For the text-containing cell, return its midpoint in (x, y) coordinate format. 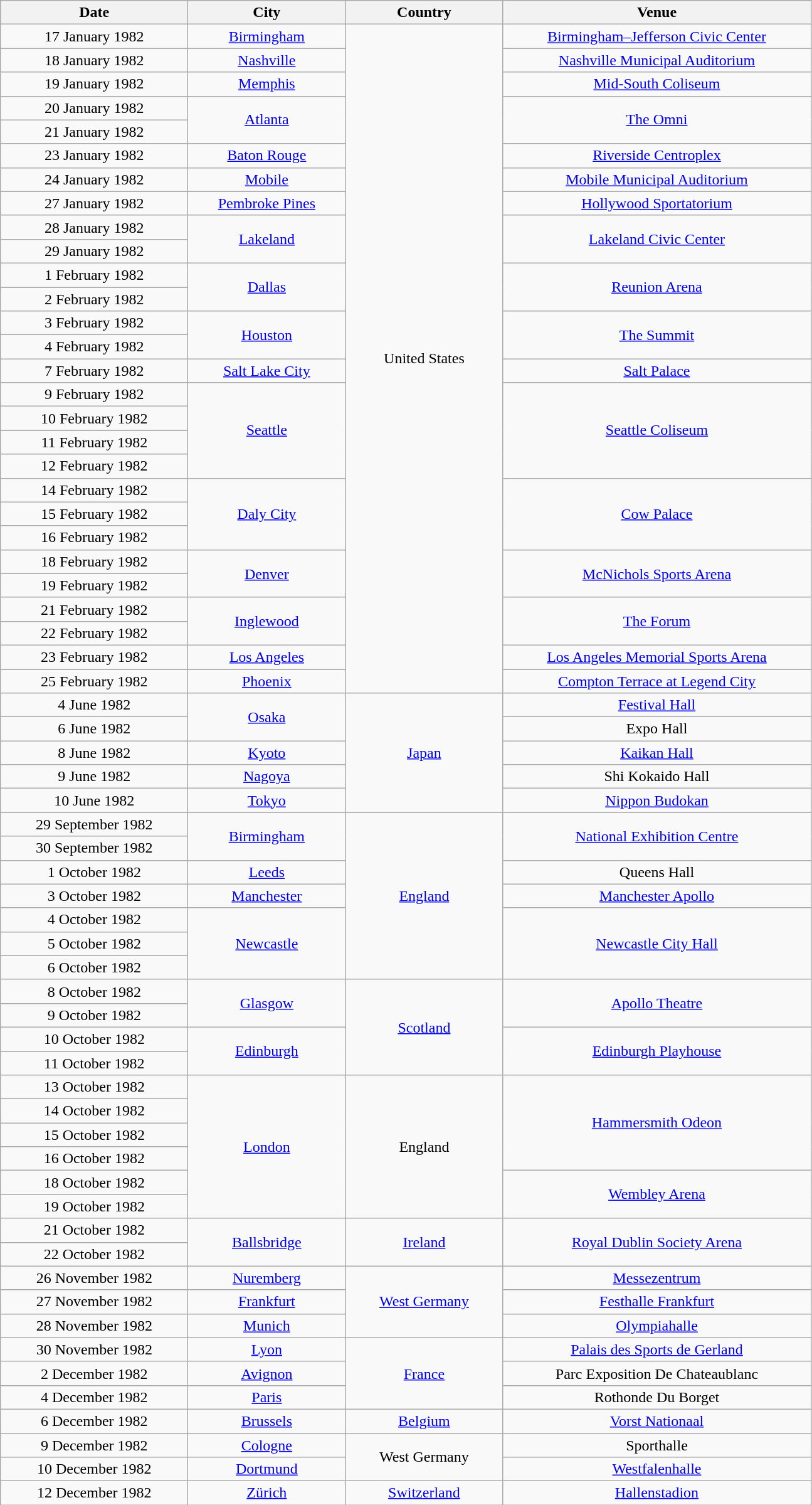
28 January 1982 (94, 227)
5 October 1982 (94, 944)
6 October 1982 (94, 967)
Memphis (267, 84)
10 December 1982 (94, 1469)
Baton Rouge (267, 156)
Newcastle City Hall (657, 944)
London (267, 1147)
30 November 1982 (94, 1349)
Westfalenhalle (657, 1469)
19 January 1982 (94, 84)
Mobile (267, 179)
Birmingham–Jefferson Civic Center (657, 36)
Parc Exposition De Chateaublanc (657, 1373)
Palais des Sports de Gerland (657, 1349)
29 January 1982 (94, 251)
18 October 1982 (94, 1183)
20 January 1982 (94, 108)
Pembroke Pines (267, 203)
Manchester Apollo (657, 896)
21 January 1982 (94, 132)
29 September 1982 (94, 824)
Cologne (267, 1445)
2 December 1982 (94, 1373)
Riverside Centroplex (657, 156)
16 October 1982 (94, 1159)
Hallenstadion (657, 1493)
Dortmund (267, 1469)
27 January 1982 (94, 203)
9 February 1982 (94, 395)
Mid-South Coliseum (657, 84)
21 February 1982 (94, 609)
25 February 1982 (94, 681)
The Omni (657, 120)
Edinburgh (267, 1051)
27 November 1982 (94, 1302)
Tokyo (267, 800)
14 February 1982 (94, 490)
10 June 1982 (94, 800)
Compton Terrace at Legend City (657, 681)
4 October 1982 (94, 920)
4 June 1982 (94, 705)
8 June 1982 (94, 753)
23 January 1982 (94, 156)
3 February 1982 (94, 323)
Japan (424, 753)
Cow Palace (657, 514)
22 October 1982 (94, 1254)
Switzerland (424, 1493)
Expo Hall (657, 729)
Sporthalle (657, 1445)
18 January 1982 (94, 60)
21 October 1982 (94, 1230)
Scotland (424, 1027)
Los Angeles (267, 657)
Frankfurt (267, 1302)
10 October 1982 (94, 1039)
Reunion Arena (657, 287)
10 February 1982 (94, 418)
Dallas (267, 287)
Rothonde Du Borget (657, 1397)
Houston (267, 335)
12 February 1982 (94, 466)
7 February 1982 (94, 371)
11 February 1982 (94, 442)
Manchester (267, 896)
Ireland (424, 1242)
Salt Lake City (267, 371)
Festhalle Frankfurt (657, 1302)
6 December 1982 (94, 1421)
Paris (267, 1397)
Nippon Budokan (657, 800)
Venue (657, 13)
1 February 1982 (94, 275)
Hammersmith Odeon (657, 1123)
United States (424, 359)
Glasgow (267, 1003)
Shi Kokaido Hall (657, 777)
19 October 1982 (94, 1206)
Daly City (267, 514)
Belgium (424, 1421)
Phoenix (267, 681)
9 October 1982 (94, 1015)
Royal Dublin Society Arena (657, 1242)
Lakeland Civic Center (657, 239)
Country (424, 13)
11 October 1982 (94, 1063)
Avignon (267, 1373)
30 September 1982 (94, 848)
National Exhibition Centre (657, 836)
4 December 1982 (94, 1397)
McNichols Sports Arena (657, 573)
Inglewood (267, 621)
17 January 1982 (94, 36)
Messezentrum (657, 1278)
8 October 1982 (94, 991)
22 February 1982 (94, 633)
France (424, 1373)
Munich (267, 1326)
Olympiahalle (657, 1326)
6 June 1982 (94, 729)
Brussels (267, 1421)
Apollo Theatre (657, 1003)
Nuremberg (267, 1278)
Seattle Coliseum (657, 430)
Edinburgh Playhouse (657, 1051)
Zürich (267, 1493)
12 December 1982 (94, 1493)
2 February 1982 (94, 299)
26 November 1982 (94, 1278)
Newcastle (267, 944)
Date (94, 13)
Nagoya (267, 777)
16 February 1982 (94, 538)
Denver (267, 573)
Osaka (267, 717)
Atlanta (267, 120)
Kyoto (267, 753)
Ballsbridge (267, 1242)
9 June 1982 (94, 777)
Kaikan Hall (657, 753)
The Summit (657, 335)
Lakeland (267, 239)
28 November 1982 (94, 1326)
City (267, 13)
Nashville Municipal Auditorium (657, 60)
Wembley Arena (657, 1194)
The Forum (657, 621)
23 February 1982 (94, 657)
1 October 1982 (94, 872)
24 January 1982 (94, 179)
Lyon (267, 1349)
Los Angeles Memorial Sports Arena (657, 657)
Queens Hall (657, 872)
Leeds (267, 872)
Nashville (267, 60)
18 February 1982 (94, 561)
15 October 1982 (94, 1135)
Mobile Municipal Auditorium (657, 179)
Salt Palace (657, 371)
4 February 1982 (94, 347)
15 February 1982 (94, 514)
Seattle (267, 430)
9 December 1982 (94, 1445)
Festival Hall (657, 705)
Hollywood Sportatorium (657, 203)
19 February 1982 (94, 585)
Vorst Nationaal (657, 1421)
13 October 1982 (94, 1087)
14 October 1982 (94, 1111)
3 October 1982 (94, 896)
